From the cell containing the given text, extract its center point as (x, y) coordinate. 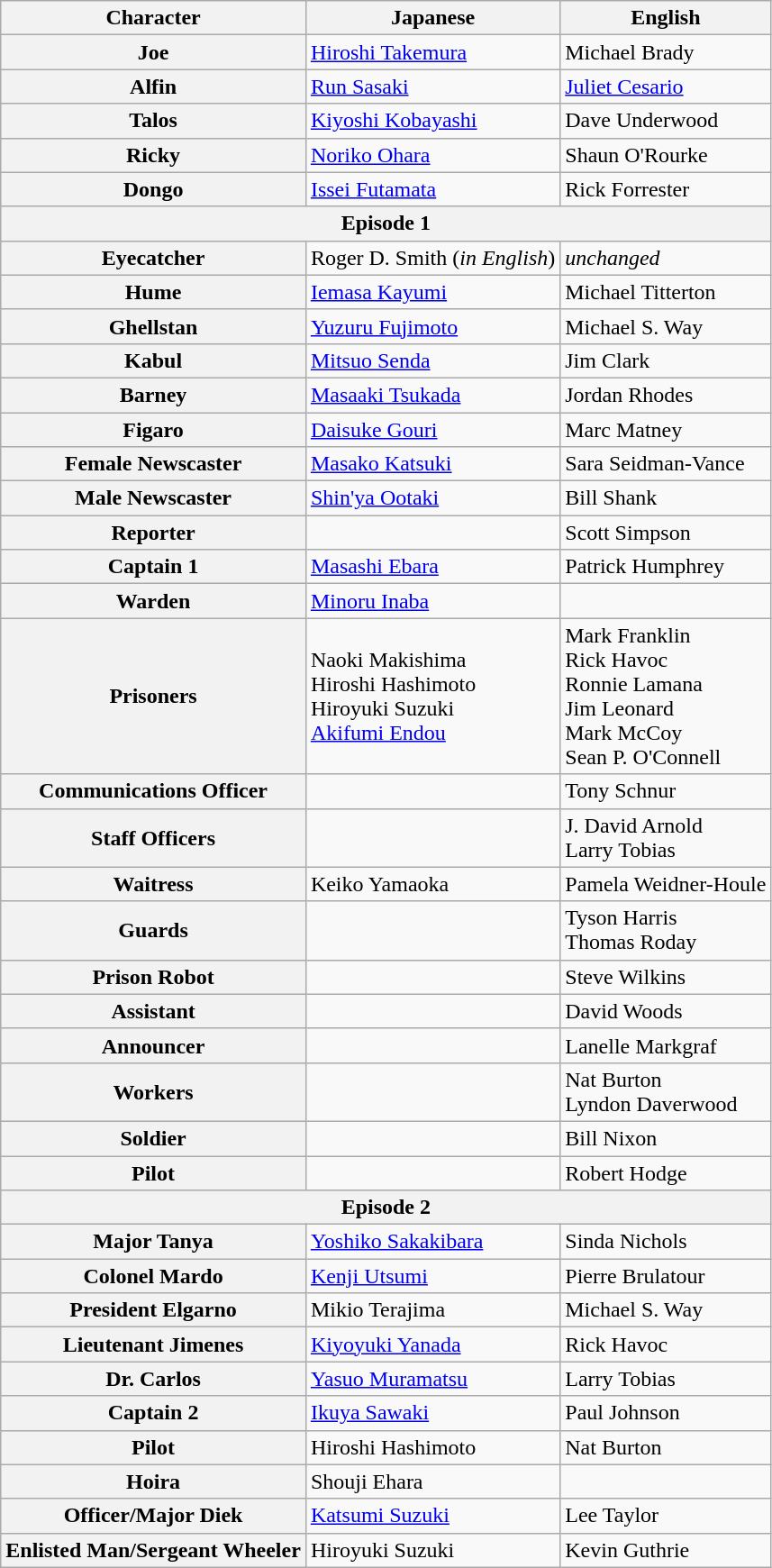
Daisuke Gouri (432, 430)
Minoru Inaba (432, 601)
Communications Officer (153, 791)
Japanese (432, 18)
Shaun O'Rourke (666, 155)
Prison Robot (153, 977)
David Woods (666, 1011)
Assistant (153, 1011)
Figaro (153, 430)
Hoira (153, 1481)
Shin'ya Ootaki (432, 498)
Bill Nixon (666, 1138)
Ricky (153, 155)
Sara Seidman-Vance (666, 464)
Bill Shank (666, 498)
Captain 1 (153, 567)
Eyecatcher (153, 258)
Enlisted Man/Sergeant Wheeler (153, 1550)
Jordan Rhodes (666, 395)
Kiyoyuki Yanada (432, 1345)
Workers (153, 1092)
Naoki MakishimaHiroshi HashimotoHiroyuki SuzukiAkifumi Endou (432, 696)
Barney (153, 395)
Yuzuru Fujimoto (432, 326)
Tony Schnur (666, 791)
Rick Havoc (666, 1345)
Nat Burton (666, 1447)
Captain 2 (153, 1413)
Hiroyuki Suzuki (432, 1550)
Hiroshi Takemura (432, 52)
Kiyoshi Kobayashi (432, 121)
Male Newscaster (153, 498)
unchanged (666, 258)
Mikio Terajima (432, 1310)
J. David ArnoldLarry Tobias (666, 838)
Larry Tobias (666, 1379)
Kenji Utsumi (432, 1276)
Juliet Cesario (666, 87)
Female Newscaster (153, 464)
Sinda Nichols (666, 1242)
Noriko Ohara (432, 155)
Officer/Major Diek (153, 1516)
Kevin Guthrie (666, 1550)
Iemasa Kayumi (432, 292)
Roger D. Smith (in English) (432, 258)
Steve Wilkins (666, 977)
Dave Underwood (666, 121)
Talos (153, 121)
Kabul (153, 360)
Rick Forrester (666, 189)
Hiroshi Hashimoto (432, 1447)
Character (153, 18)
Ikuya Sawaki (432, 1413)
Paul Johnson (666, 1413)
Mark FranklinRick HavocRonnie LamanaJim LeonardMark McCoySean P. O'Connell (666, 696)
Hume (153, 292)
Marc Matney (666, 430)
Episode 1 (386, 223)
Michael Brady (666, 52)
Staff Officers (153, 838)
President Elgarno (153, 1310)
Dongo (153, 189)
Lieutenant Jimenes (153, 1345)
Run Sasaki (432, 87)
Michael Titterton (666, 292)
Pamela Weidner-Houle (666, 884)
Lee Taylor (666, 1516)
Reporter (153, 533)
Alfin (153, 87)
Pierre Brulatour (666, 1276)
Prisoners (153, 696)
Shouji Ehara (432, 1481)
English (666, 18)
Yasuo Muramatsu (432, 1379)
Nat BurtonLyndon Daverwood (666, 1092)
Joe (153, 52)
Jim Clark (666, 360)
Episode 2 (386, 1208)
Lanelle Markgraf (666, 1045)
Yoshiko Sakakibara (432, 1242)
Katsumi Suzuki (432, 1516)
Tyson HarrisThomas Roday (666, 930)
Dr. Carlos (153, 1379)
Announcer (153, 1045)
Guards (153, 930)
Issei Futamata (432, 189)
Soldier (153, 1138)
Major Tanya (153, 1242)
Ghellstan (153, 326)
Mitsuo Senda (432, 360)
Patrick Humphrey (666, 567)
Warden (153, 601)
Keiko Yamaoka (432, 884)
Colonel Mardo (153, 1276)
Masako Katsuki (432, 464)
Masashi Ebara (432, 567)
Scott Simpson (666, 533)
Robert Hodge (666, 1172)
Waitress (153, 884)
Masaaki Tsukada (432, 395)
